Locate the cell with the specified text and output its (x, y) center coordinate. 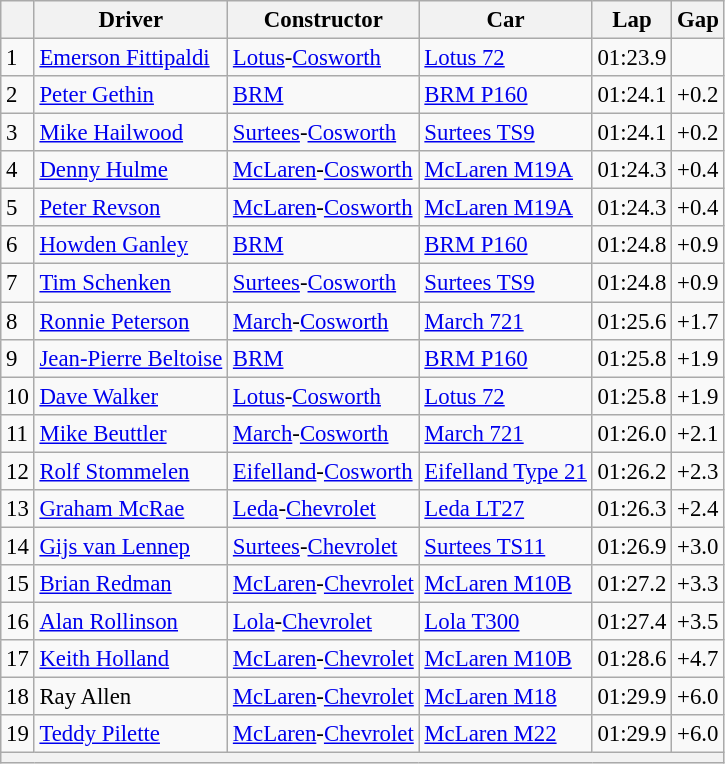
16 (18, 621)
Ray Allen (130, 697)
Keith Holland (130, 659)
Teddy Pilette (130, 734)
7 (18, 283)
8 (18, 321)
01:25.6 (632, 321)
11 (18, 433)
Surtees TS11 (506, 546)
Dave Walker (130, 396)
Graham McRae (130, 509)
Car (506, 20)
+3.5 (698, 621)
Eifelland-Cosworth (324, 471)
Leda LT27 (506, 509)
Lap (632, 20)
4 (18, 170)
+4.7 (698, 659)
Howden Ganley (130, 245)
McLaren M22 (506, 734)
3 (18, 133)
+2.1 (698, 433)
Emerson Fittipaldi (130, 58)
+2.4 (698, 509)
+3.0 (698, 546)
Brian Redman (130, 584)
Lola-Chevrolet (324, 621)
9 (18, 358)
19 (18, 734)
5 (18, 208)
18 (18, 697)
01:26.3 (632, 509)
Eifelland Type 21 (506, 471)
Tim Schenken (130, 283)
15 (18, 584)
17 (18, 659)
Gap (698, 20)
01:27.2 (632, 584)
McLaren M18 (506, 697)
01:26.2 (632, 471)
01:26.9 (632, 546)
01:23.9 (632, 58)
+2.3 (698, 471)
Rolf Stommelen (130, 471)
Alan Rollinson (130, 621)
Peter Revson (130, 208)
01:28.6 (632, 659)
+1.7 (698, 321)
Denny Hulme (130, 170)
01:27.4 (632, 621)
13 (18, 509)
Ronnie Peterson (130, 321)
Driver (130, 20)
01:26.0 (632, 433)
1 (18, 58)
Jean-Pierre Beltoise (130, 358)
Leda-Chevrolet (324, 509)
Mike Hailwood (130, 133)
Surtees-Chevrolet (324, 546)
Constructor (324, 20)
12 (18, 471)
Gijs van Lennep (130, 546)
6 (18, 245)
10 (18, 396)
+3.3 (698, 584)
14 (18, 546)
Lola T300 (506, 621)
2 (18, 95)
Peter Gethin (130, 95)
Mike Beuttler (130, 433)
